From the cell containing the given text, extract its center point as [x, y] coordinate. 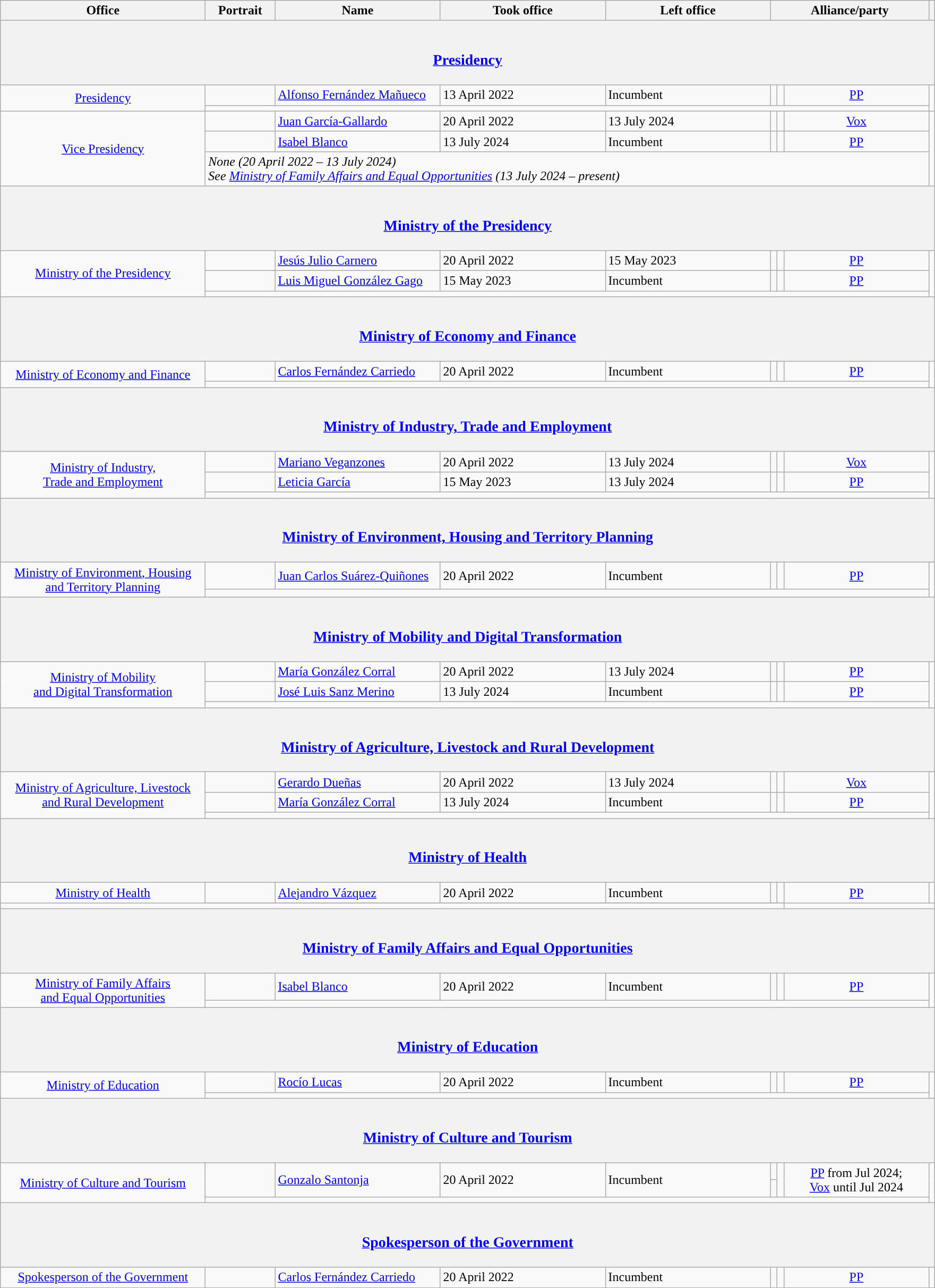
Alfonso Fernández Mañueco [358, 95]
Took office [522, 11]
PP from Jul 2024;Vox until Jul 2024 [856, 1180]
Alliance/party [850, 11]
Name [358, 11]
Ministry of Industry, Trade and Employment [468, 420]
Juan García-Gallardo [358, 121]
Ministry of Environment, Housing and Territory Planning [468, 530]
Rocío Lucas [358, 1082]
Office [103, 11]
Ministry of Environment, Housingand Territory Planning [103, 580]
Ministry of Agriculture, Livestock and Rural Development [468, 739]
Portrait [240, 11]
13 April 2022 [522, 95]
Jesús Julio Carnero [358, 261]
José Luis Sanz Merino [358, 692]
Ministry of Family Affairs and Equal Opportunities [468, 941]
Luis Miguel González Gago [358, 281]
Ministry of Mobility and Digital Transformation [468, 629]
Juan Carlos Suárez-Quiñones [358, 576]
Ministry of Family Affairsand Equal Opportunities [103, 990]
Alejandro Vázquez [358, 893]
None (20 April 2022 – 13 July 2024)See Ministry of Family Affairs and Equal Opportunities (13 July 2024 – present) [567, 169]
Ministry of Agriculture, Livestockand Rural Development [103, 795]
Left office [688, 11]
Leticia García [358, 482]
Ministry of Mobilityand Digital Transformation [103, 684]
Gonzalo Santonja [358, 1180]
Vice Presidency [103, 149]
Ministry of Industry,Trade and Employment [103, 475]
Gerardo Dueñas [358, 782]
Mariano Veganzones [358, 462]
